Return the (X, Y) coordinate for the center point of the cell that contains the specified text.  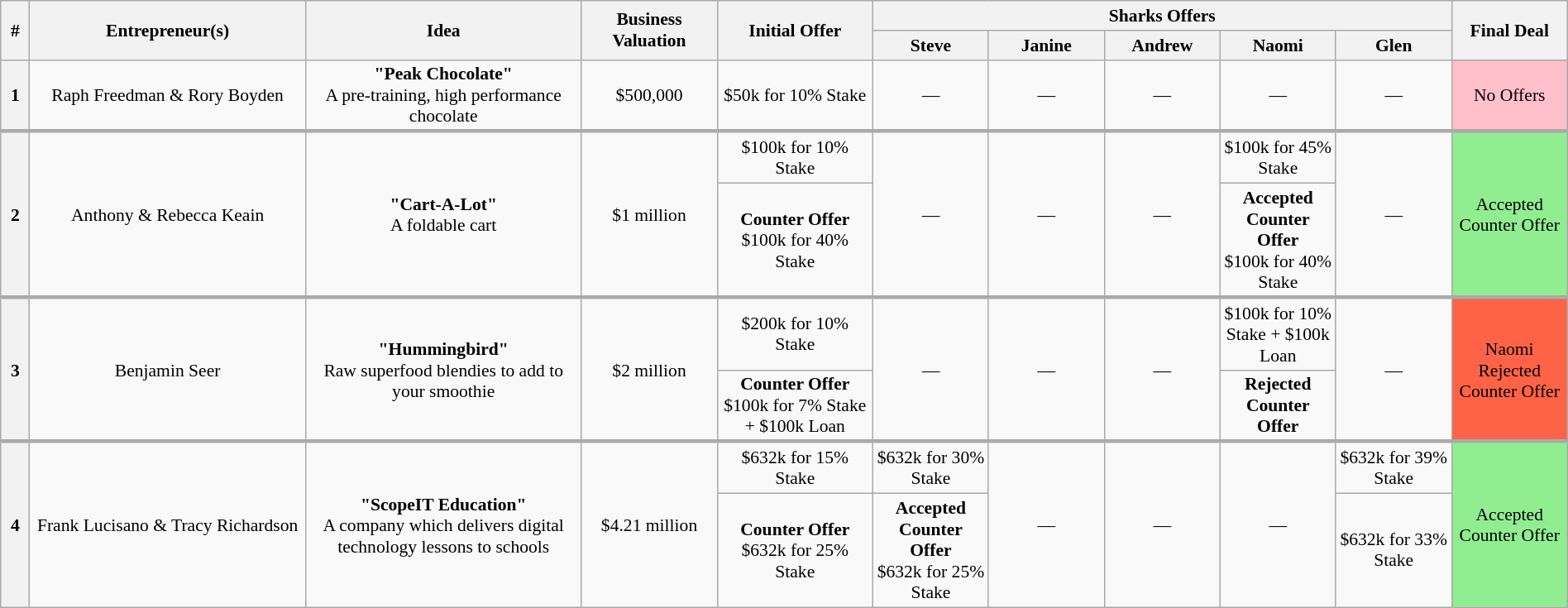
Janine (1046, 45)
3 (15, 369)
$100k for 45% Stake (1278, 157)
"ScopeIT Education" A company which delivers digital technology lessons to schools (443, 524)
$632k for 15% Stake (795, 468)
"Cart-A-Lot" A foldable cart (443, 214)
Final Deal (1509, 30)
$200k for 10% Stake (795, 333)
Business Valuation (649, 30)
Accepted Counter Offer $632k for 25% Stake (930, 551)
Idea (443, 30)
Raph Freedman & Rory Boyden (168, 96)
$632k for 33% Stake (1394, 551)
"Hummingbird" Raw superfood blendies to add to your smoothie (443, 369)
Accepted Counter Offer $100k for 40% Stake (1278, 241)
Anthony & Rebecca Keain (168, 214)
# (15, 30)
$100k for 10% Stake + $100k Loan (1278, 333)
Naomi Rejected Counter Offer (1509, 369)
Entrepreneur(s) (168, 30)
No Offers (1509, 96)
$100k for 10% Stake (795, 157)
$2 million (649, 369)
Andrew (1162, 45)
1 (15, 96)
$500,000 (649, 96)
Sharks Offers (1162, 16)
Naomi (1278, 45)
Counter Offer $100k for 40% Stake (795, 241)
Glen (1394, 45)
4 (15, 524)
$1 million (649, 214)
$632k for 30% Stake (930, 468)
$4.21 million (649, 524)
$50k for 10% Stake (795, 96)
Benjamin Seer (168, 369)
Steve (930, 45)
Frank Lucisano & Tracy Richardson (168, 524)
Rejected Counter Offer (1278, 405)
2 (15, 214)
Counter Offer $100k for 7% Stake + $100k Loan (795, 405)
Initial Offer (795, 30)
"Peak Chocolate" A pre-training, high performance chocolate (443, 96)
$632k for 39% Stake (1394, 468)
Counter Offer $632k for 25% Stake (795, 551)
